Find where the given text appears and provide that cell's center as (x, y) coordinate. 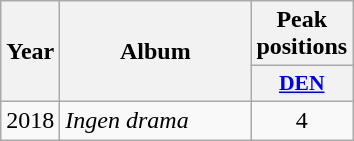
2018 (30, 120)
4 (302, 120)
Peak positions (302, 34)
DEN (302, 84)
Year (30, 52)
Album (156, 52)
Ingen drama (156, 120)
